From the cell containing the given text, extract its center point as [x, y] coordinate. 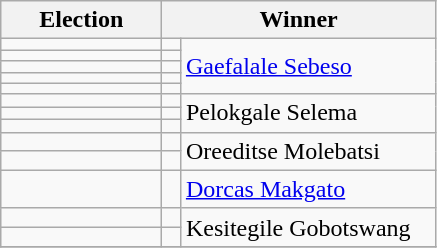
Election [82, 20]
Oreeditse Molebatsi [308, 151]
Dorcas Makgato [308, 189]
Kesitegile Gobotswang [308, 227]
Pelokgale Selema [308, 113]
Gaefalale Sebeso [308, 66]
Winner [299, 20]
